For the text-containing cell, return its midpoint in [x, y] coordinate format. 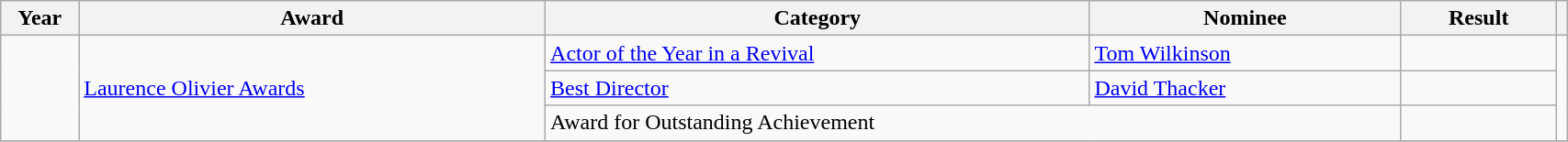
David Thacker [1246, 88]
Tom Wilkinson [1246, 53]
Category [818, 18]
Result [1479, 18]
Nominee [1246, 18]
Laurence Olivier Awards [312, 88]
Actor of the Year in a Revival [818, 53]
Best Director [818, 88]
Award [312, 18]
Year [40, 18]
Award for Outstanding Achievement [974, 123]
